Find where the given text appears and provide that cell's center as [x, y] coordinate. 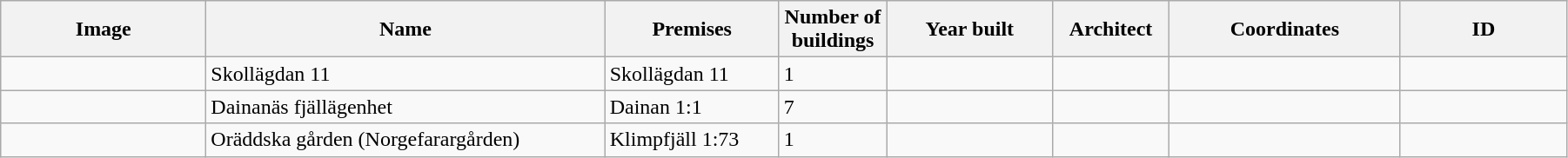
Dainanäs fjällägenhet [405, 107]
Architect [1110, 30]
Oräddska gården (Norgefarargården) [405, 140]
Number ofbuildings [833, 30]
7 [833, 107]
Premises [692, 30]
Image [104, 30]
ID [1483, 30]
Year built [969, 30]
Klimpfjäll 1:73 [692, 140]
Dainan 1:1 [692, 107]
Coordinates [1284, 30]
Name [405, 30]
